Find where the given text appears and provide that cell's center as (x, y) coordinate. 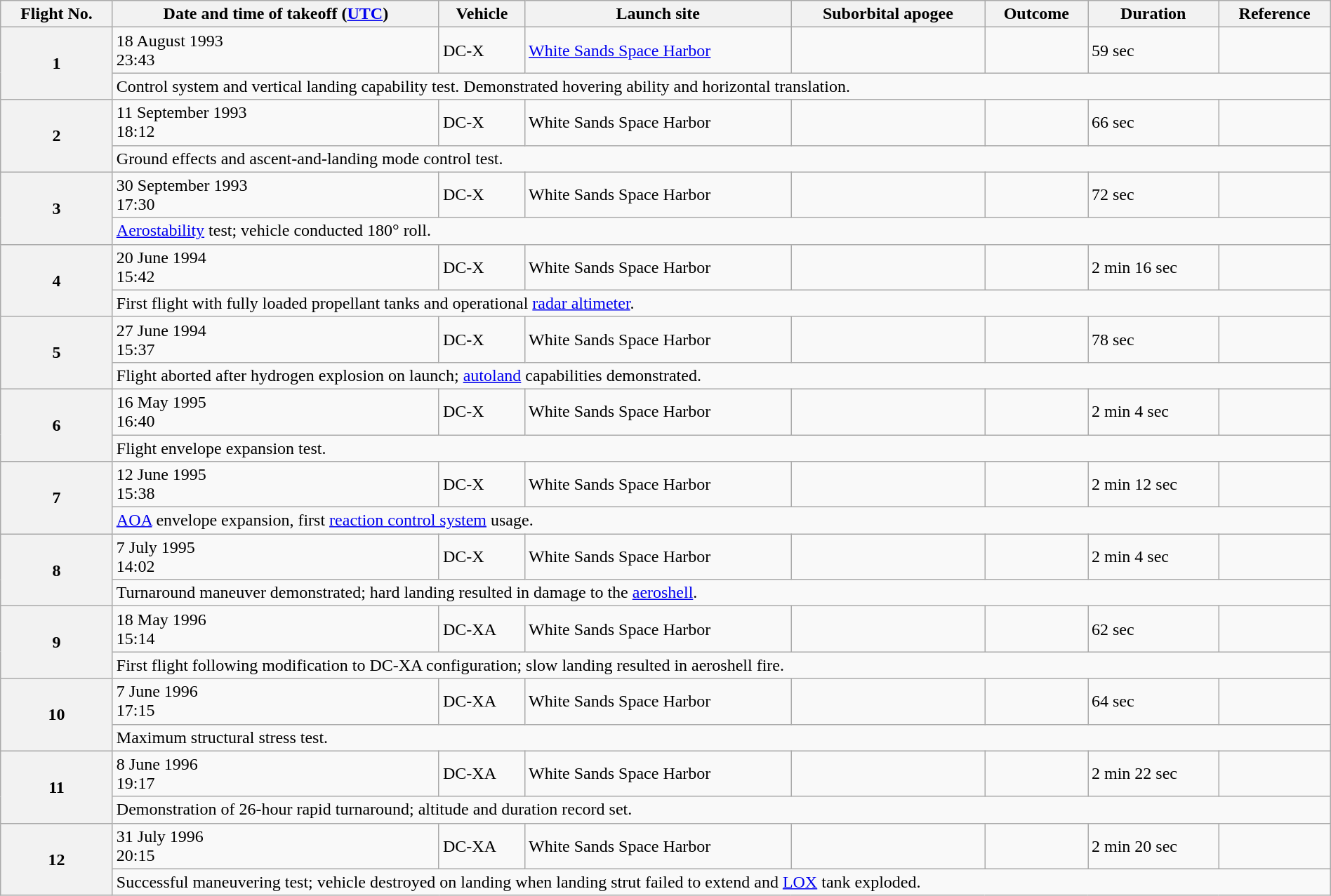
12 June 199515:38 (275, 484)
27 June 199415:37 (275, 340)
Demonstration of 26-hour rapid turnaround; altitude and duration record set. (722, 810)
59 sec (1154, 51)
First flight with fully loaded propellant tanks and operational radar altimeter. (722, 303)
8 June 199619:17 (275, 773)
Date and time of takeoff (UTC) (275, 14)
8 (57, 570)
2 min 22 sec (1154, 773)
Control system and vertical landing capability test. Demonstrated hovering ability and horizontal translation. (722, 86)
16 May 199516:40 (275, 411)
Flight No. (57, 14)
64 sec (1154, 702)
First flight following modification to DC-XA configuration; slow landing resulted in aeroshell fire. (722, 665)
6 (57, 425)
11 September 199318:12 (275, 122)
10 (57, 714)
2 (57, 136)
AOA envelope expansion, first reaction control system usage. (722, 521)
Reference (1275, 14)
20 June 199415:42 (275, 267)
7 June 199617:15 (275, 702)
2 min 20 sec (1154, 846)
5 (57, 352)
3 (57, 208)
12 (57, 859)
31 July 199620:15 (275, 846)
7 (57, 498)
2 min 16 sec (1154, 267)
9 (57, 643)
72 sec (1154, 195)
78 sec (1154, 340)
Aerostability test; vehicle conducted 180° roll. (722, 231)
Duration (1154, 14)
4 (57, 281)
Successful maneuvering test; vehicle destroyed on landing when landing strut failed to extend and LOX tank exploded. (722, 882)
1 (57, 63)
11 (57, 787)
Launch site (658, 14)
30 September 199317:30 (275, 195)
Outcome (1036, 14)
18 May 199615:14 (275, 629)
62 sec (1154, 629)
Turnaround maneuver demonstrated; hard landing resulted in damage to the aeroshell. (722, 593)
7 July 199514:02 (275, 557)
18 August 199323:43 (275, 51)
Flight envelope expansion test. (722, 448)
Flight aborted after hydrogen explosion on launch; autoland capabilities demonstrated. (722, 375)
2 min 12 sec (1154, 484)
Vehicle (482, 14)
Suborbital apogee (888, 14)
Ground effects and ascent-and-landing mode control test. (722, 159)
66 sec (1154, 122)
Maximum structural stress test. (722, 737)
